From the cell containing the given text, extract its center point as (X, Y) coordinate. 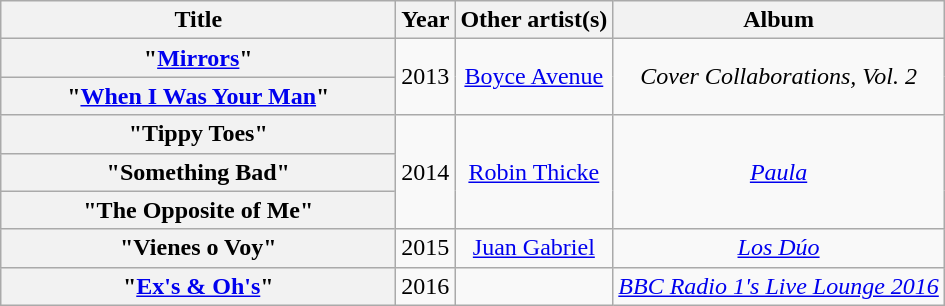
2013 (426, 77)
Other artist(s) (534, 20)
BBC Radio 1's Live Lounge 2016 (779, 286)
"Ex's & Oh's" (198, 286)
Year (426, 20)
"Tippy Toes" (198, 134)
"The Opposite of Me" (198, 210)
2015 (426, 248)
Title (198, 20)
Juan Gabriel (534, 248)
2016 (426, 286)
"Mirrors" (198, 58)
Cover Collaborations, Vol. 2 (779, 77)
"When I Was Your Man" (198, 96)
Album (779, 20)
"Something Bad" (198, 172)
2014 (426, 172)
"Vienes o Voy" (198, 248)
Los Dúo (779, 248)
Paula (779, 172)
Robin Thicke (534, 172)
Boyce Avenue (534, 77)
